Detect which cell encompasses the target text, then output its [x, y] center coordinate. 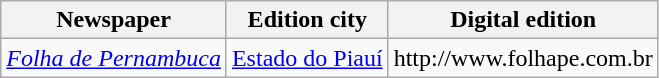
http://www.folhape.com.br [523, 58]
Folha de Pernambuca [114, 58]
Edition city [307, 20]
Newspaper [114, 20]
Estado do Piauí [307, 58]
Digital edition [523, 20]
